Detect which cell encompasses the target text, then output its (X, Y) center coordinate. 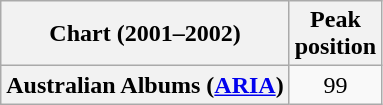
Chart (2001–2002) (145, 34)
99 (335, 85)
Peak position (335, 34)
Australian Albums (ARIA) (145, 85)
